Provide the [x, y] coordinate of the cell's center where the given text is located.  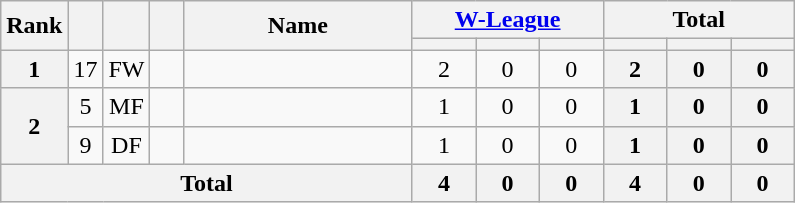
MF [126, 107]
FW [126, 69]
Rank [34, 26]
Name [298, 26]
5 [86, 107]
17 [86, 69]
W-League [508, 20]
9 [86, 145]
DF [126, 145]
